From the cell containing the given text, extract its center point as (x, y) coordinate. 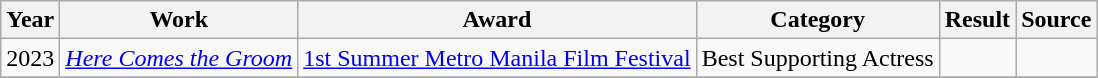
Category (818, 20)
Result (977, 20)
2023 (30, 58)
Work (179, 20)
1st Summer Metro Manila Film Festival (497, 58)
Here Comes the Groom (179, 58)
Best Supporting Actress (818, 58)
Award (497, 20)
Source (1056, 20)
Year (30, 20)
